Scan for the cell matching the given text and deliver its (x, y) coordinate at center. 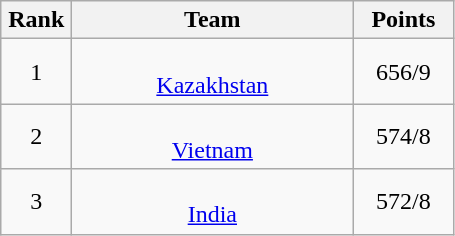
656/9 (404, 72)
Team (212, 20)
574/8 (404, 136)
Points (404, 20)
572/8 (404, 202)
3 (36, 202)
Vietnam (212, 136)
Rank (36, 20)
2 (36, 136)
India (212, 202)
1 (36, 72)
Kazakhstan (212, 72)
